Output the (x, y) coordinate of the center of the cell containing the given text.  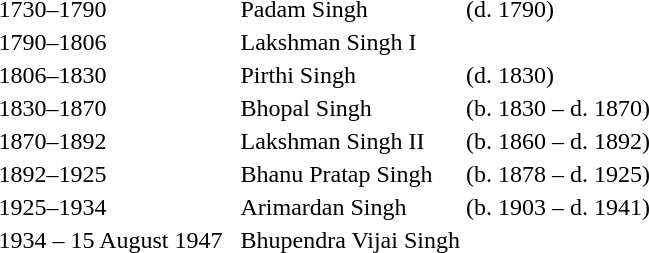
Lakshman Singh I (350, 42)
Bhopal Singh (350, 108)
Arimardan Singh (350, 207)
Pirthi Singh (350, 75)
Bhanu Pratap Singh (350, 174)
Lakshman Singh II (350, 141)
